For the text-containing cell, return its midpoint in [X, Y] coordinate format. 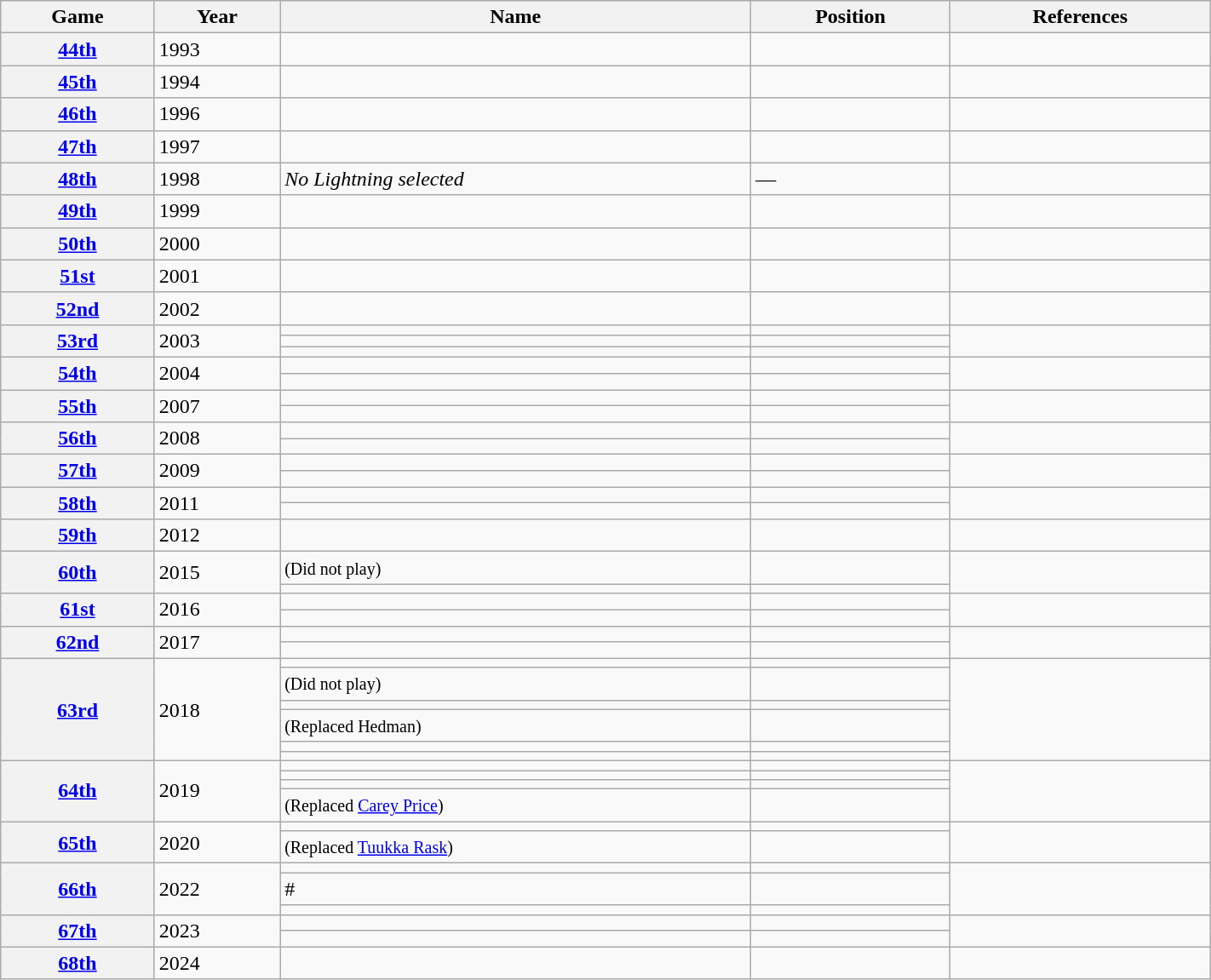
2023 [216, 931]
1994 [216, 82]
2024 [216, 963]
68th [78, 963]
2015 [216, 572]
57th [78, 471]
48th [78, 179]
2004 [216, 373]
59th [78, 536]
2009 [216, 471]
2019 [216, 790]
References [1080, 17]
2020 [216, 843]
1999 [216, 211]
# [516, 889]
2002 [216, 308]
1998 [216, 179]
63rd [78, 709]
2003 [216, 341]
Year [216, 17]
52nd [78, 308]
67th [78, 931]
Game [78, 17]
2018 [216, 709]
56th [78, 438]
55th [78, 406]
(Replaced Tuukka Rask) [516, 847]
Position [851, 17]
No Lightning selected [516, 179]
2007 [216, 406]
2016 [216, 610]
— [851, 179]
Name [516, 17]
2012 [216, 536]
64th [78, 790]
54th [78, 373]
1993 [216, 49]
45th [78, 82]
66th [78, 889]
44th [78, 49]
2022 [216, 889]
65th [78, 843]
60th [78, 572]
(Replaced Carey Price) [516, 805]
2011 [216, 503]
53rd [78, 341]
(Replaced Hedman) [516, 725]
2001 [216, 276]
50th [78, 244]
62nd [78, 642]
49th [78, 211]
47th [78, 146]
2017 [216, 642]
61st [78, 610]
2000 [216, 244]
46th [78, 114]
58th [78, 503]
51st [78, 276]
2008 [216, 438]
1997 [216, 146]
1996 [216, 114]
